Output the [X, Y] coordinate of the center of the cell containing the given text.  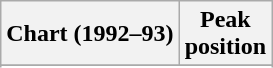
Chart (1992–93) [90, 34]
Peakposition [225, 34]
